Find where the given text appears and provide that cell's center as [X, Y] coordinate. 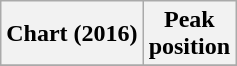
Peakposition [189, 34]
Chart (2016) [72, 34]
